Extract the (x, y) coordinate from the center of the cell holding the provided text.  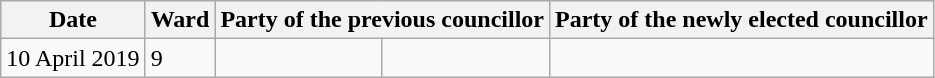
9 (180, 58)
Ward (180, 20)
Party of the previous councillor (382, 20)
Date (73, 20)
Party of the newly elected councillor (741, 20)
10 April 2019 (73, 58)
